Detect which cell encompasses the target text, then output its (X, Y) center coordinate. 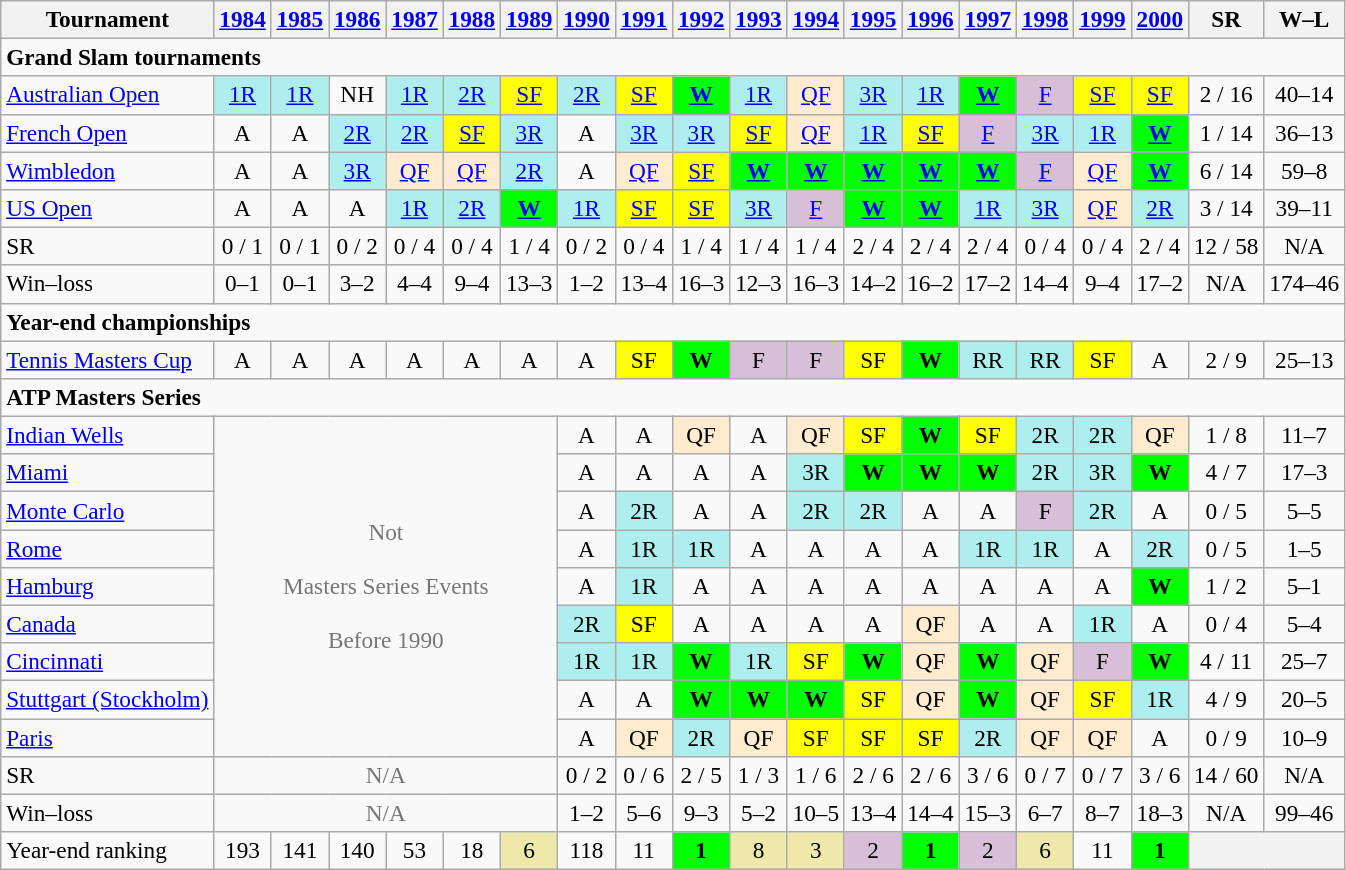
13–3 (530, 284)
5–2 (758, 813)
Tournament (108, 19)
4 / 11 (1226, 662)
Tennis Masters Cup (108, 359)
25–13 (1304, 359)
5–1 (1304, 586)
2 / 9 (1226, 359)
9–3 (700, 813)
US Open (108, 208)
1992 (700, 19)
1989 (530, 19)
174–46 (1304, 284)
3–2 (358, 284)
36–13 (1304, 133)
1986 (358, 19)
Hamburg (108, 586)
12–3 (758, 284)
Miami (108, 473)
3 / 14 (1226, 208)
Paris (108, 737)
6 / 14 (1226, 170)
5–5 (1304, 510)
118 (586, 850)
53 (414, 850)
W–L (1304, 19)
1 / 3 (758, 775)
25–7 (1304, 662)
1993 (758, 19)
4 / 9 (1226, 699)
1 / 2 (1226, 586)
1996 (930, 19)
8–7 (1102, 813)
1994 (816, 19)
1997 (988, 19)
NH (358, 95)
15–3 (988, 813)
99–46 (1304, 813)
4 / 7 (1226, 473)
12 / 58 (1226, 246)
1999 (1102, 19)
0 / 6 (644, 775)
6–7 (1044, 813)
Canada (108, 624)
11–7 (1304, 435)
1988 (472, 19)
18–3 (1160, 813)
40–14 (1304, 95)
193 (242, 850)
10–5 (816, 813)
39–11 (1304, 208)
59–8 (1304, 170)
2000 (1160, 19)
18 (472, 850)
3 (816, 850)
ATP Masters Series (673, 397)
Cincinnati (108, 662)
1 / 6 (816, 775)
1984 (242, 19)
Rome (108, 548)
1990 (586, 19)
1987 (414, 19)
Year-end championships (673, 322)
1–5 (1304, 548)
French Open (108, 133)
2 / 16 (1226, 95)
1 / 8 (1226, 435)
140 (358, 850)
Year-end ranking (108, 850)
16–2 (930, 284)
141 (300, 850)
5–4 (1304, 624)
NotMasters Series EventsBefore 1990 (386, 586)
Stuttgart (Stockholm) (108, 699)
1 / 14 (1226, 133)
4–4 (414, 284)
1985 (300, 19)
14–2 (872, 284)
1995 (872, 19)
5–6 (644, 813)
1998 (1044, 19)
Wimbledon (108, 170)
14 / 60 (1226, 775)
Indian Wells (108, 435)
17–3 (1304, 473)
0 / 9 (1226, 737)
Australian Open (108, 95)
Monte Carlo (108, 510)
8 (758, 850)
Grand Slam tournaments (673, 57)
1991 (644, 19)
10–9 (1304, 737)
2 / 5 (700, 775)
20–5 (1304, 699)
